Scan for the cell matching the given text and deliver its (x, y) coordinate at center. 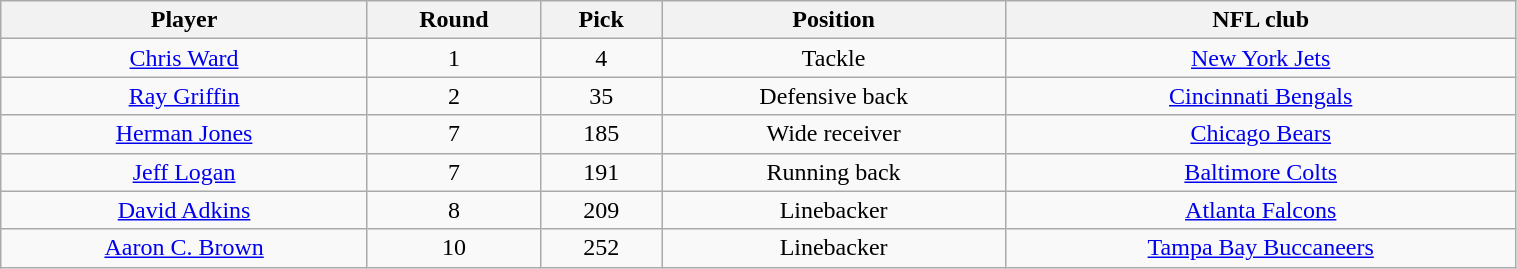
209 (600, 210)
10 (454, 248)
8 (454, 210)
Running back (834, 172)
Wide receiver (834, 134)
Pick (600, 20)
Round (454, 20)
Baltimore Colts (1260, 172)
David Adkins (184, 210)
Tampa Bay Buccaneers (1260, 248)
252 (600, 248)
2 (454, 96)
Position (834, 20)
1 (454, 58)
Chris Ward (184, 58)
35 (600, 96)
185 (600, 134)
Ray Griffin (184, 96)
Cincinnati Bengals (1260, 96)
4 (600, 58)
NFL club (1260, 20)
Herman Jones (184, 134)
Player (184, 20)
Atlanta Falcons (1260, 210)
Aaron C. Brown (184, 248)
Defensive back (834, 96)
New York Jets (1260, 58)
191 (600, 172)
Jeff Logan (184, 172)
Tackle (834, 58)
Chicago Bears (1260, 134)
